Extract the [x, y] coordinate from the center of the cell holding the provided text.  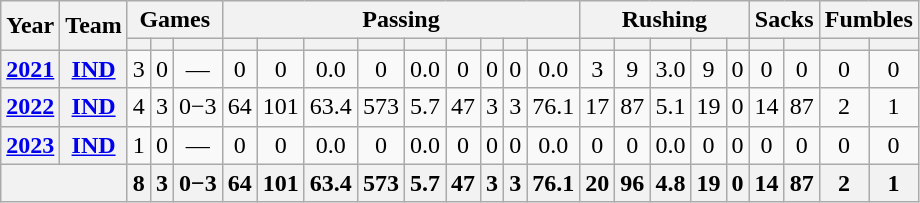
3.0 [670, 69]
17 [598, 107]
2022 [30, 107]
5.1 [670, 107]
Team [94, 26]
8 [138, 183]
96 [632, 183]
4 [138, 107]
Games [174, 20]
Rushing [664, 20]
Fumbles [868, 20]
2023 [30, 145]
Sacks [784, 20]
Year [30, 26]
Passing [401, 20]
20 [598, 183]
4.8 [670, 183]
2021 [30, 69]
